Scan for the cell matching the given text and deliver its (X, Y) coordinate at center. 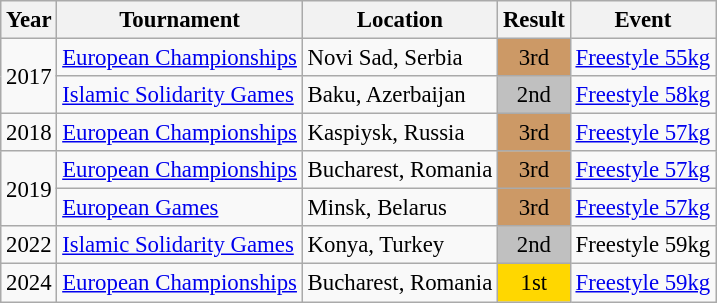
Result (534, 20)
2022 (29, 245)
Freestyle 55kg (642, 58)
2024 (29, 283)
2017 (29, 76)
Location (400, 20)
Novi Sad, Serbia (400, 58)
Event (642, 20)
Tournament (180, 20)
European Games (180, 208)
Konya, Turkey (400, 245)
Freestyle 58kg (642, 95)
Minsk, Belarus (400, 208)
Kaspiysk, Russia (400, 133)
1st (534, 283)
2018 (29, 133)
Year (29, 20)
Baku, Azerbaijan (400, 95)
2019 (29, 188)
